For the text-containing cell, return its midpoint in [X, Y] coordinate format. 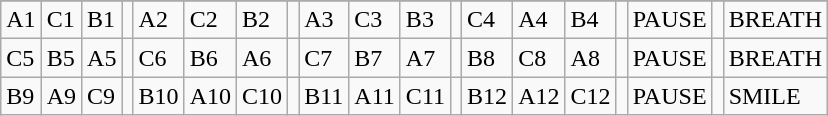
C1 [61, 20]
SMILE [775, 96]
C4 [488, 20]
C5 [21, 58]
A3 [324, 20]
A1 [21, 20]
A7 [425, 58]
B2 [262, 20]
B12 [488, 96]
B4 [590, 20]
A5 [102, 58]
B7 [375, 58]
B11 [324, 96]
C11 [425, 96]
C6 [158, 58]
A9 [61, 96]
A4 [539, 20]
C7 [324, 58]
C3 [375, 20]
C12 [590, 96]
A2 [158, 20]
B6 [210, 58]
A10 [210, 96]
B9 [21, 96]
B5 [61, 58]
C2 [210, 20]
C9 [102, 96]
B3 [425, 20]
A6 [262, 58]
C10 [262, 96]
B10 [158, 96]
C8 [539, 58]
A12 [539, 96]
B8 [488, 58]
A8 [590, 58]
B1 [102, 20]
A11 [375, 96]
